Return the (x, y) coordinate for the center point of the cell that contains the specified text.  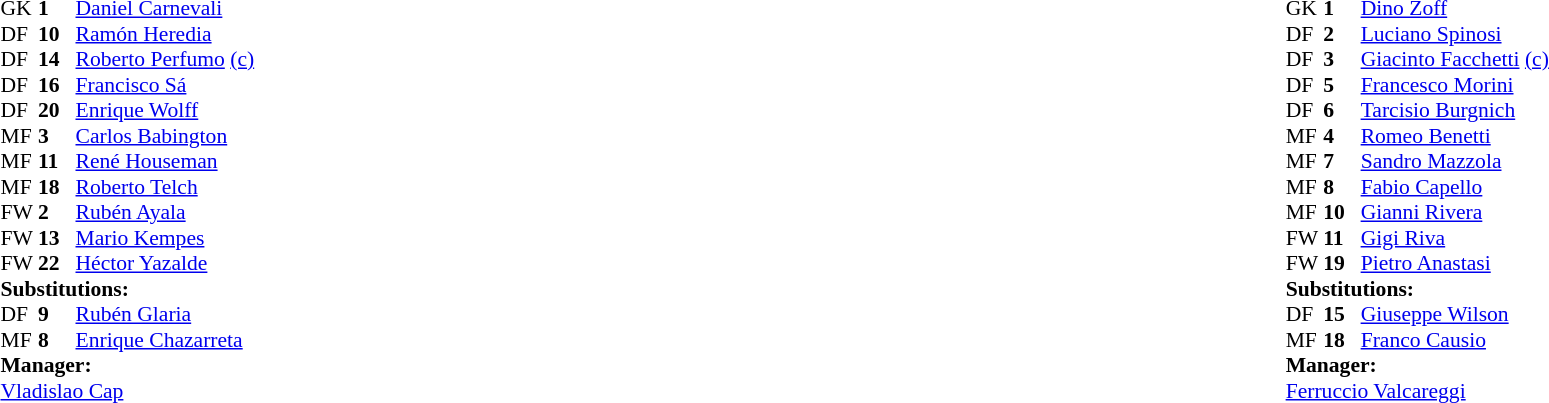
René Houseman (166, 161)
Enrique Wolff (166, 111)
Gianni Rivera (1455, 213)
Roberto Telch (166, 187)
19 (1342, 263)
22 (57, 263)
Rubén Glaria (166, 315)
15 (1342, 315)
Francesco Morini (1455, 85)
Carlos Babington (166, 136)
Franco Causio (1455, 340)
14 (57, 59)
Pietro Anastasi (1455, 263)
Giuseppe Wilson (1455, 315)
16 (57, 85)
Ramón Heredia (166, 34)
20 (57, 111)
Sandro Mazzola (1455, 161)
9 (57, 315)
Giacinto Facchetti (c) (1455, 59)
7 (1342, 161)
Tarcisio Burgnich (1455, 111)
5 (1342, 85)
Mario Kempes (166, 238)
4 (1342, 136)
Luciano Spinosi (1455, 34)
Héctor Yazalde (166, 263)
Gigi Riva (1455, 238)
Francisco Sá (166, 85)
Enrique Chazarreta (166, 340)
Roberto Perfumo (c) (166, 59)
Romeo Benetti (1455, 136)
13 (57, 238)
Fabio Capello (1455, 187)
Rubén Ayala (166, 213)
6 (1342, 111)
